Return (X, Y) of the center of cell containing provided text 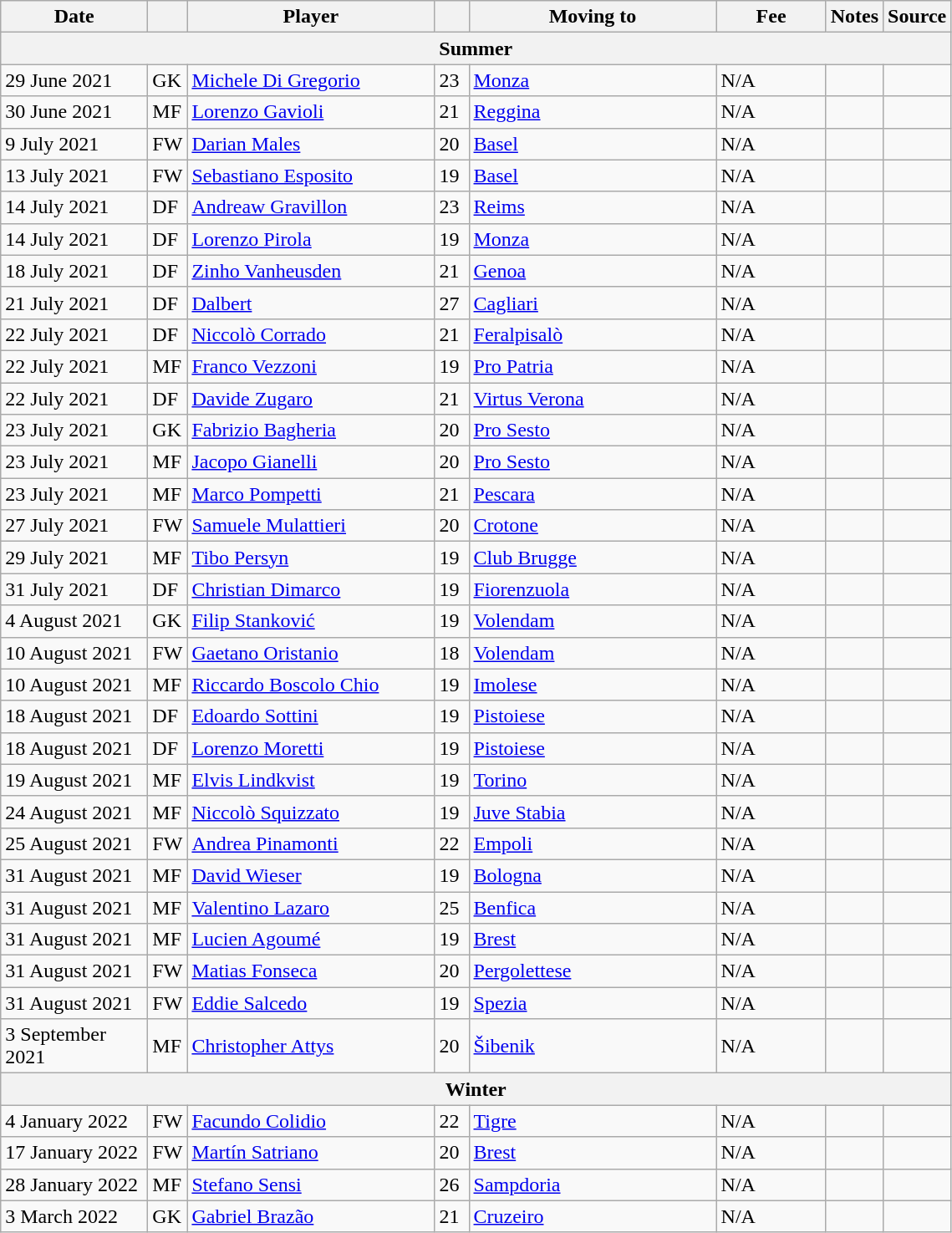
Darian Males (311, 144)
Filip Stanković (311, 621)
Player (311, 17)
Franco Vezzoni (311, 366)
Spezia (593, 1003)
31 July 2021 (74, 589)
Winter (476, 1089)
Reggina (593, 112)
Date (74, 17)
Feralpisalò (593, 334)
Moving to (593, 17)
Sampdoria (593, 1185)
27 July 2021 (74, 526)
Šibenik (593, 1047)
Genoa (593, 271)
Notes (854, 17)
24 August 2021 (74, 812)
21 July 2021 (74, 303)
Club Brugge (593, 558)
26 (451, 1185)
25 (451, 907)
Summer (476, 48)
4 August 2021 (74, 621)
Source (918, 17)
Martín Satriano (311, 1153)
Christopher Attys (311, 1047)
Sebastiano Esposito (311, 176)
Juve Stabia (593, 812)
Zinho Vanheusden (311, 271)
3 March 2022 (74, 1216)
Fabrizio Bagheria (311, 431)
18 (451, 653)
28 January 2022 (74, 1185)
Virtus Verona (593, 399)
Andreaw Gravillon (311, 207)
Valentino Lazaro (311, 907)
Lucien Agoumé (311, 940)
Benfica (593, 907)
4 January 2022 (74, 1121)
18 July 2021 (74, 271)
Tigre (593, 1121)
Samuele Mulattieri (311, 526)
Elvis Lindkvist (311, 780)
Fiorenzuola (593, 589)
Lorenzo Pirola (311, 239)
Dalbert (311, 303)
Matias Fonseca (311, 971)
Fee (771, 17)
Jacopo Gianelli (311, 462)
Cruzeiro (593, 1216)
Riccardo Boscolo Chio (311, 685)
Michele Di Gregorio (311, 80)
13 July 2021 (74, 176)
Christian Dimarco (311, 589)
Eddie Salcedo (311, 1003)
Reims (593, 207)
Andrea Pinamonti (311, 843)
Marco Pompetti (311, 494)
Stefano Sensi (311, 1185)
Gaetano Oristanio (311, 653)
Edoardo Sottini (311, 716)
Pergolettese (593, 971)
29 July 2021 (74, 558)
Niccolò Corrado (311, 334)
Davide Zugaro (311, 399)
Bologna (593, 875)
29 June 2021 (74, 80)
Cagliari (593, 303)
Pro Patria (593, 366)
Lorenzo Gavioli (311, 112)
Niccolò Squizzato (311, 812)
9 July 2021 (74, 144)
Imolese (593, 685)
17 January 2022 (74, 1153)
Crotone (593, 526)
27 (451, 303)
Lorenzo Moretti (311, 748)
3 September 2021 (74, 1047)
David Wieser (311, 875)
Empoli (593, 843)
Facundo Colidio (311, 1121)
30 June 2021 (74, 112)
Pescara (593, 494)
19 August 2021 (74, 780)
Gabriel Brazão (311, 1216)
25 August 2021 (74, 843)
Tibo Persyn (311, 558)
Torino (593, 780)
